For the text-containing cell, return its midpoint in (x, y) coordinate format. 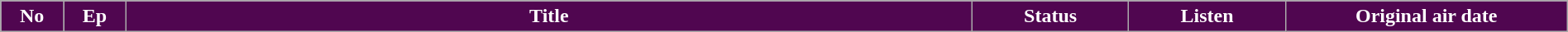
Ep (95, 16)
Original air date (1426, 16)
Title (549, 16)
Status (1050, 16)
No (32, 16)
Listen (1207, 16)
